Find where the given text appears and provide that cell's center as (x, y) coordinate. 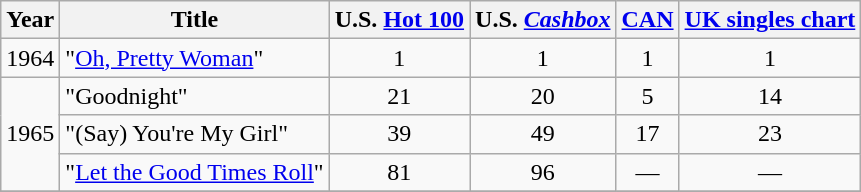
UK singles chart (770, 20)
23 (770, 134)
"(Say) You're My Girl" (194, 134)
39 (399, 134)
96 (543, 172)
U.S. Cashbox (543, 20)
U.S. Hot 100 (399, 20)
"Goodnight" (194, 96)
"Oh, Pretty Woman" (194, 58)
5 (648, 96)
14 (770, 96)
17 (648, 134)
CAN (648, 20)
Title (194, 20)
81 (399, 172)
21 (399, 96)
"Let the Good Times Roll" (194, 172)
20 (543, 96)
49 (543, 134)
Year (30, 20)
1964 (30, 58)
1965 (30, 134)
